Provide the (X, Y) coordinate of the cell's center where the given text is located.  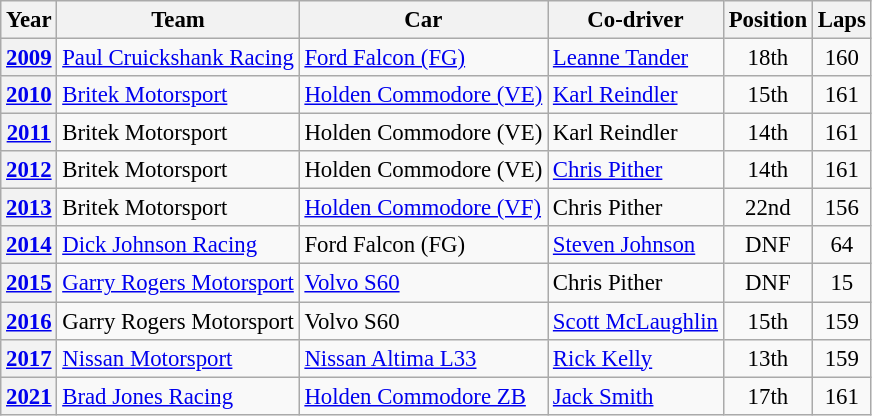
Holden Commodore (VF) (423, 208)
2014 (29, 245)
Scott McLaughlin (636, 321)
2016 (29, 321)
Rick Kelly (636, 358)
2010 (29, 95)
Co-driver (636, 20)
2013 (29, 208)
Team (178, 20)
Leanne Tander (636, 58)
Brad Jones Racing (178, 396)
156 (842, 208)
22nd (768, 208)
2011 (29, 133)
13th (768, 358)
Jack Smith (636, 396)
18th (768, 58)
160 (842, 58)
64 (842, 245)
2012 (29, 170)
Nissan Motorsport (178, 358)
Laps (842, 20)
Position (768, 20)
15 (842, 283)
Year (29, 20)
Steven Johnson (636, 245)
Nissan Altima L33 (423, 358)
17th (768, 396)
2021 (29, 396)
Paul Cruickshank Racing (178, 58)
Dick Johnson Racing (178, 245)
2015 (29, 283)
Car (423, 20)
Holden Commodore ZB (423, 396)
2017 (29, 358)
2009 (29, 58)
